Return [x, y] of the center of cell containing provided text 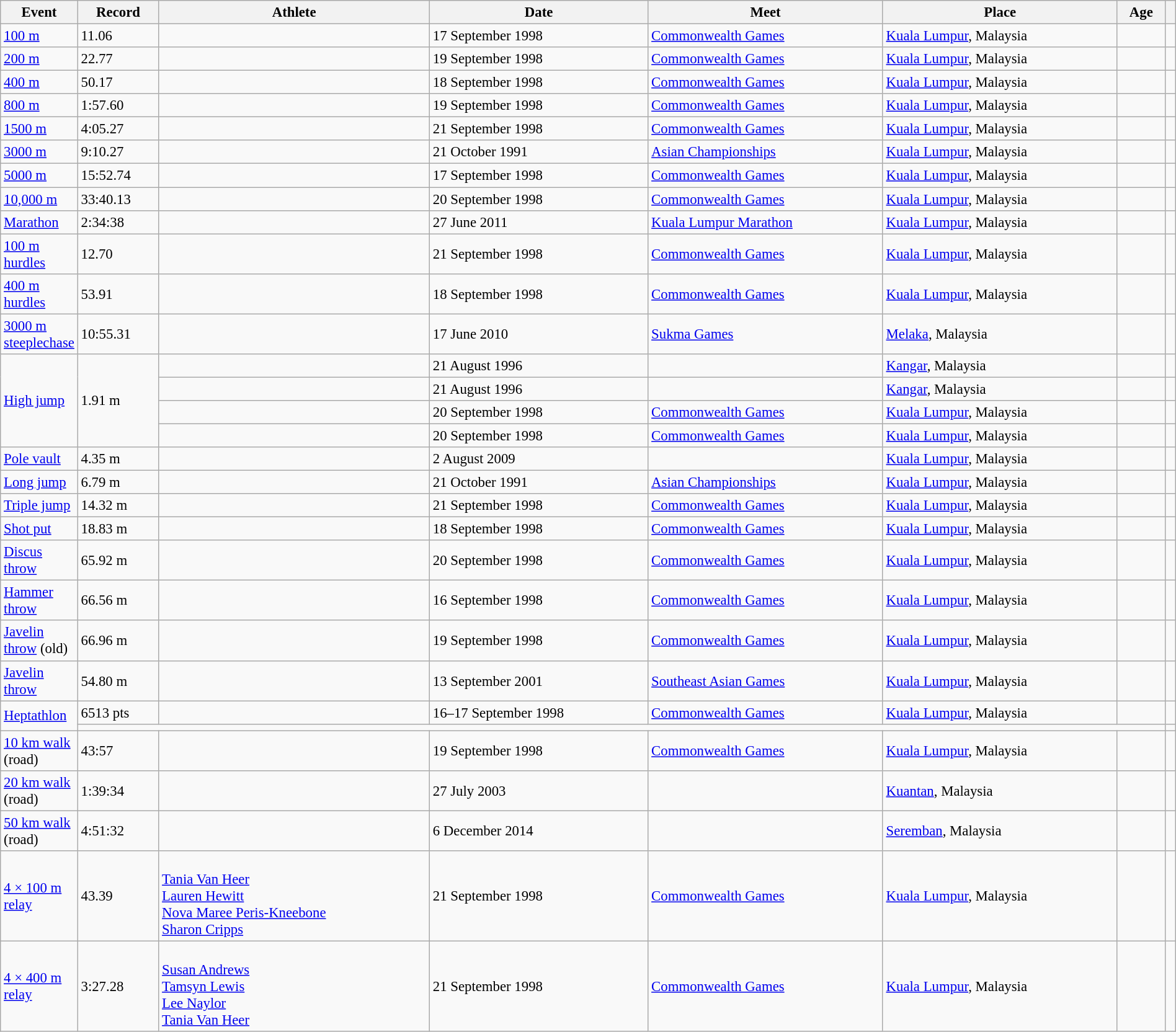
800 m [39, 105]
Meet [765, 12]
50 km walk (road) [39, 831]
16 September 1998 [538, 600]
1.91 m [118, 401]
43.39 [118, 896]
6513 pts [118, 713]
4:05.27 [118, 129]
Hammer throw [39, 600]
11.06 [118, 36]
Kuantan, Malaysia [1000, 791]
50.17 [118, 82]
Place [1000, 12]
54.80 m [118, 681]
4:51:32 [118, 831]
Date [538, 12]
10:55.31 [118, 334]
Javelin throw [39, 681]
Melaka, Malaysia [1000, 334]
18.83 m [118, 529]
22.77 [118, 59]
Record [118, 12]
27 June 2011 [538, 222]
Shot put [39, 529]
100 m hurdles [39, 254]
1:39:34 [118, 791]
6.79 m [118, 483]
43:57 [118, 750]
4 × 100 m relay [39, 896]
1:57.60 [118, 105]
27 July 2003 [538, 791]
200 m [39, 59]
15:52.74 [118, 176]
4 × 400 m relay [39, 986]
3000 m steeplechase [39, 334]
Age [1141, 12]
3000 m [39, 152]
66.56 m [118, 600]
High jump [39, 401]
13 September 2001 [538, 681]
1500 m [39, 129]
Pole vault [39, 459]
400 m hurdles [39, 294]
66.96 m [118, 641]
Javelin throw (old) [39, 641]
Long jump [39, 483]
3:27.28 [118, 986]
2:34:38 [118, 222]
12.70 [118, 254]
5000 m [39, 176]
53.91 [118, 294]
Heptathlon [39, 716]
400 m [39, 82]
20 km walk (road) [39, 791]
Susan AndrewsTamsyn LewisLee NaylorTania Van Heer [294, 986]
10 km walk (road) [39, 750]
33:40.13 [118, 199]
Event [39, 12]
14.32 m [118, 505]
2 August 2009 [538, 459]
16–17 September 1998 [538, 713]
6 December 2014 [538, 831]
Triple jump [39, 505]
Discus throw [39, 561]
Seremban, Malaysia [1000, 831]
Southeast Asian Games [765, 681]
Tania Van HeerLauren HewittNova Maree Peris-KneeboneSharon Cripps [294, 896]
65.92 m [118, 561]
100 m [39, 36]
4.35 m [118, 459]
Marathon [39, 222]
17 June 2010 [538, 334]
Kuala Lumpur Marathon [765, 222]
Sukma Games [765, 334]
10,000 m [39, 199]
9:10.27 [118, 152]
Athlete [294, 12]
